Provide the [X, Y] coordinate of the cell's center where the given text is located.  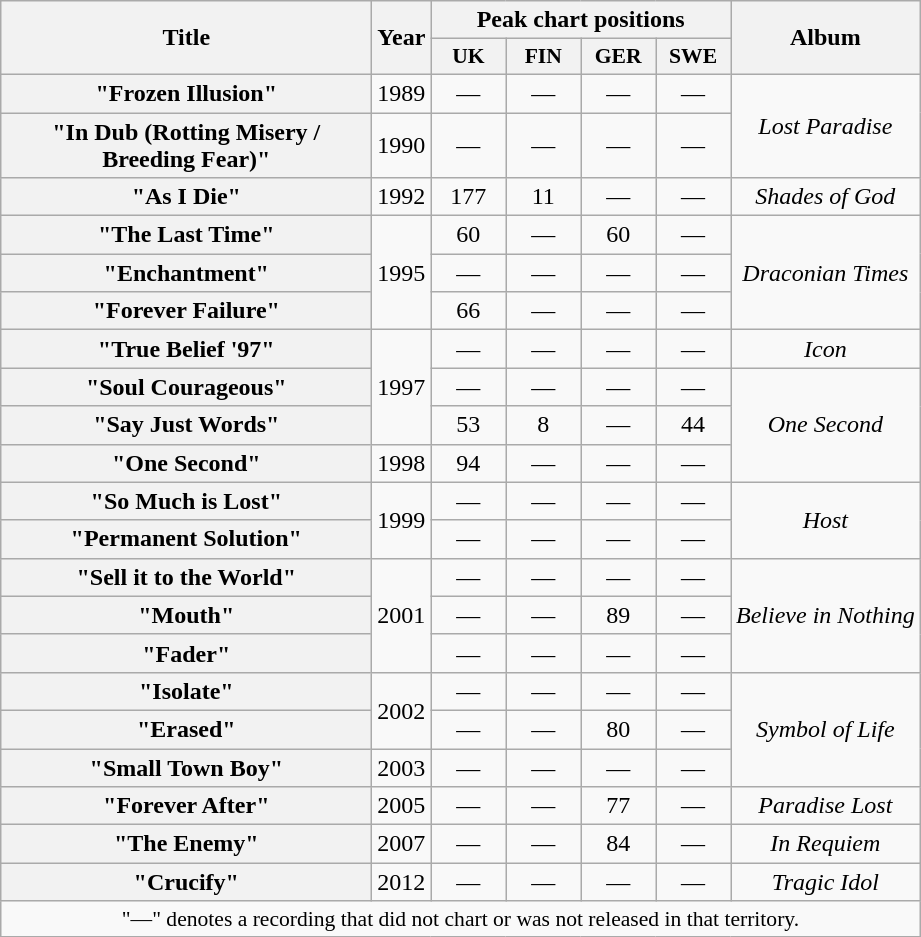
"Isolate" [186, 691]
2005 [402, 806]
"Fader" [186, 653]
8 [544, 425]
Album [825, 38]
2001 [402, 615]
Symbol of Life [825, 729]
"Say Just Words" [186, 425]
Icon [825, 349]
"The Last Time" [186, 235]
"In Dub (Rotting Misery / Breeding Fear)" [186, 144]
"As I Die" [186, 197]
"The Enemy" [186, 844]
"Forever Failure" [186, 311]
"Enchantment" [186, 273]
66 [468, 311]
89 [618, 615]
Tragic Idol [825, 882]
One Second [825, 425]
Believe in Nothing [825, 615]
Year [402, 38]
1995 [402, 273]
"Sell it to the World" [186, 577]
"Soul Courageous" [186, 387]
44 [694, 425]
Lost Paradise [825, 126]
"—" denotes a recording that did not chart or was not released in that territory. [460, 919]
2007 [402, 844]
"Crucify" [186, 882]
1998 [402, 463]
2002 [402, 710]
"True Belief '97" [186, 349]
Shades of God [825, 197]
1992 [402, 197]
FIN [544, 57]
"Frozen Illusion" [186, 93]
In Requiem [825, 844]
"So Much is Lost" [186, 501]
UK [468, 57]
GER [618, 57]
94 [468, 463]
Paradise Lost [825, 806]
SWE [694, 57]
84 [618, 844]
1989 [402, 93]
Title [186, 38]
1990 [402, 144]
2003 [402, 767]
"Small Town Boy" [186, 767]
11 [544, 197]
"One Second" [186, 463]
77 [618, 806]
1997 [402, 387]
"Permanent Solution" [186, 539]
"Forever After" [186, 806]
Peak chart positions [581, 20]
80 [618, 729]
53 [468, 425]
Host [825, 520]
177 [468, 197]
"Erased" [186, 729]
2012 [402, 882]
Draconian Times [825, 273]
"Mouth" [186, 615]
1999 [402, 520]
